Provide the (X, Y) coordinate of the cell's center where the given text is located.  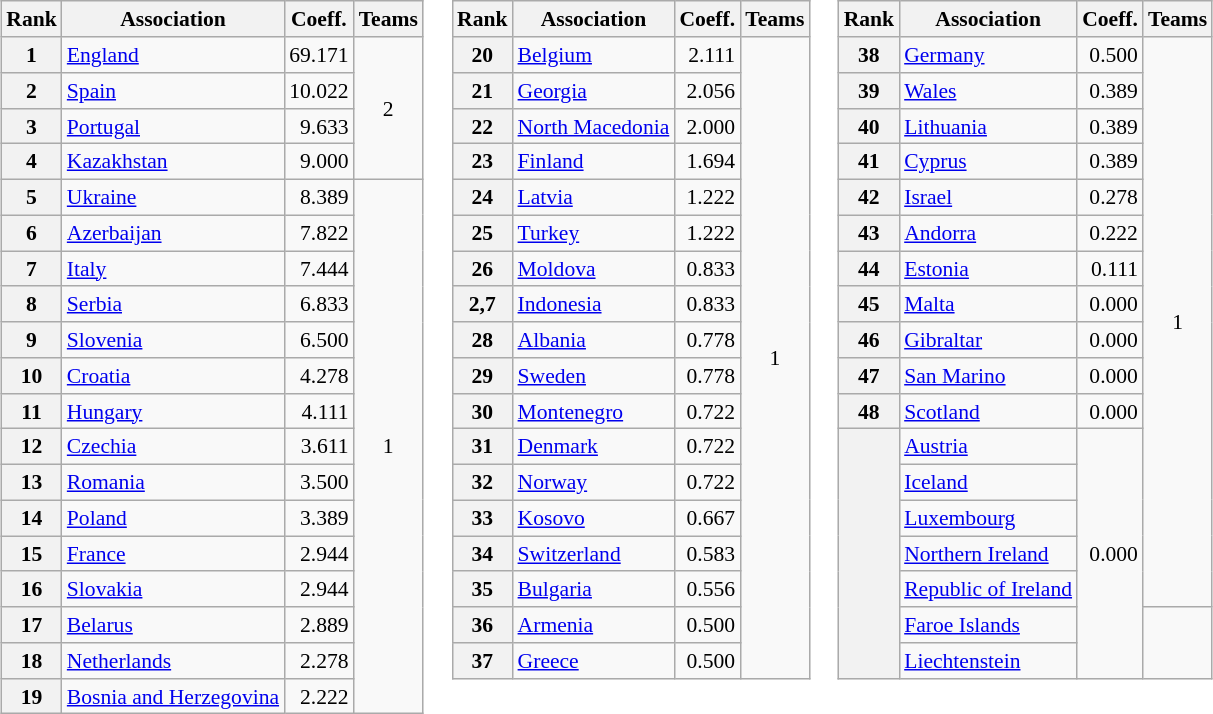
23 (482, 162)
4.278 (318, 376)
46 (870, 340)
10.022 (318, 91)
Greece (594, 661)
Azerbaijan (173, 233)
Faroe Islands (988, 625)
Croatia (173, 376)
Slovenia (173, 340)
7.822 (318, 233)
Luxembourg (988, 518)
10 (32, 376)
0.583 (707, 554)
2.222 (318, 696)
20 (482, 55)
69.171 (318, 55)
36 (482, 625)
England (173, 55)
Switzerland (594, 554)
6.500 (318, 340)
32 (482, 482)
9.633 (318, 126)
Slovakia (173, 589)
0.111 (1110, 269)
6 (32, 233)
39 (870, 91)
2.056 (707, 91)
38 (870, 55)
2.278 (318, 661)
Albania (594, 340)
47 (870, 376)
42 (870, 197)
41 (870, 162)
Israel (988, 197)
18 (32, 661)
28 (482, 340)
Hungary (173, 411)
Georgia (594, 91)
0.667 (707, 518)
Montenegro (594, 411)
8.389 (318, 197)
33 (482, 518)
Poland (173, 518)
San Marino (988, 376)
Czechia (173, 447)
Turkey (594, 233)
44 (870, 269)
4 (32, 162)
8 (32, 304)
Netherlands (173, 661)
3.500 (318, 482)
13 (32, 482)
5 (32, 197)
48 (870, 411)
Armenia (594, 625)
26 (482, 269)
Spain (173, 91)
Kazakhstan (173, 162)
16 (32, 589)
Romania (173, 482)
Kosovo (594, 518)
19 (32, 696)
Republic of Ireland (988, 589)
Denmark (594, 447)
0.278 (1110, 197)
Cyprus (988, 162)
17 (32, 625)
3 (32, 126)
0.222 (1110, 233)
France (173, 554)
Germany (988, 55)
Norway (594, 482)
Belgium (594, 55)
9.000 (318, 162)
11 (32, 411)
34 (482, 554)
Serbia (173, 304)
2.000 (707, 126)
31 (482, 447)
40 (870, 126)
24 (482, 197)
2,7 (482, 304)
12 (32, 447)
Liechtenstein (988, 661)
Moldova (594, 269)
7.444 (318, 269)
21 (482, 91)
Iceland (988, 482)
22 (482, 126)
Lithuania (988, 126)
1.694 (707, 162)
14 (32, 518)
15 (32, 554)
Wales (988, 91)
Belarus (173, 625)
Italy (173, 269)
45 (870, 304)
Finland (594, 162)
4.111 (318, 411)
North Macedonia (594, 126)
7 (32, 269)
30 (482, 411)
43 (870, 233)
Bulgaria (594, 589)
3.389 (318, 518)
9 (32, 340)
Sweden (594, 376)
25 (482, 233)
Estonia (988, 269)
Gibraltar (988, 340)
Portugal (173, 126)
Indonesia (594, 304)
3.611 (318, 447)
35 (482, 589)
Austria (988, 447)
29 (482, 376)
37 (482, 661)
Bosnia and Herzegovina (173, 696)
2.889 (318, 625)
2.111 (707, 55)
Andorra (988, 233)
0.556 (707, 589)
Northern Ireland (988, 554)
6.833 (318, 304)
Malta (988, 304)
Latvia (594, 197)
Ukraine (173, 197)
Scotland (988, 411)
